Provide the (X, Y) coordinate of the cell's center where the given text is located.  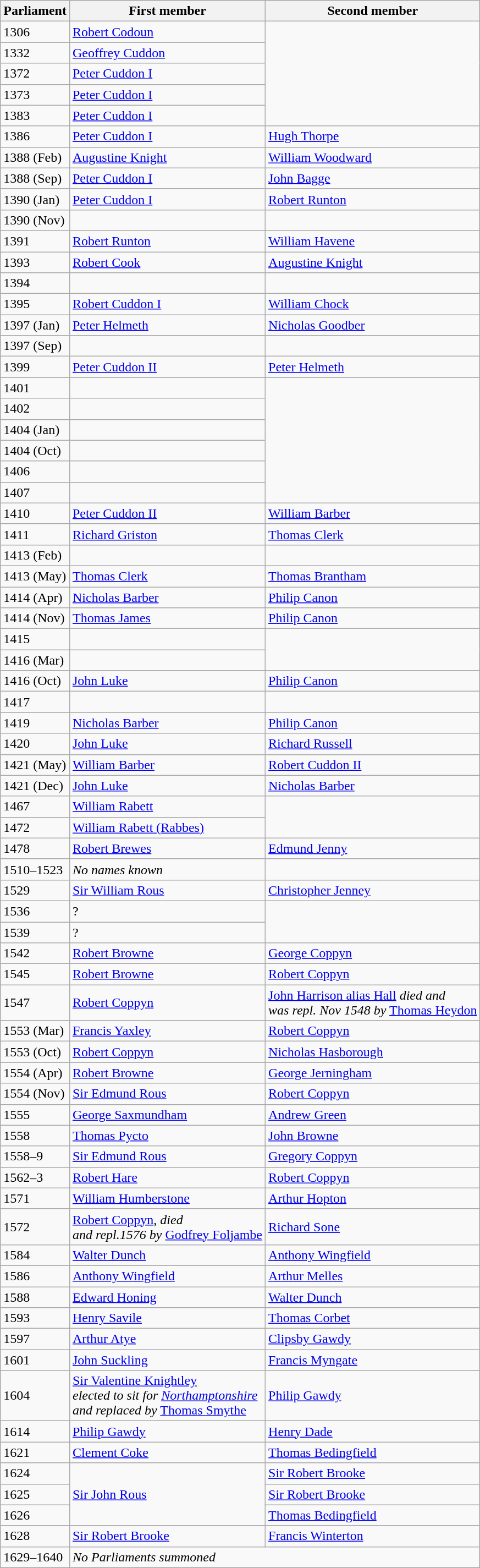
William Rabett (Rabbes) (167, 827)
1421 (May) (35, 765)
Robert Codoun (167, 32)
1472 (35, 827)
No names known (167, 869)
Thomas Pycto (167, 1136)
1545 (35, 974)
Nicholas Goodber (373, 325)
1614 (35, 1432)
1478 (35, 848)
1554 (Apr) (35, 1073)
1625 (35, 1494)
1411 (35, 534)
1547 (35, 1002)
Thomas Brantham (373, 576)
1624 (35, 1473)
1597 (35, 1339)
Sir Valentine Knightley elected to sit for Northamptonshire and replaced by Thomas Smythe (167, 1396)
Richard Russell (373, 744)
William Rabett (167, 807)
1395 (35, 304)
William Havene (373, 241)
1571 (35, 1198)
1593 (35, 1318)
1410 (35, 513)
1414 (Nov) (35, 618)
1402 (35, 409)
Geoffrey Cuddon (167, 53)
1542 (35, 953)
1386 (35, 136)
1562–3 (35, 1177)
Christopher Jenney (373, 890)
John Harrison alias Hall died and was repl. Nov 1548 by Thomas Heydon (373, 1002)
1391 (35, 241)
Richard Griston (167, 534)
Gregory Coppyn (373, 1156)
Second member (373, 11)
1406 (35, 472)
1401 (35, 388)
Arthur Atye (167, 1339)
1621 (35, 1452)
Clement Coke (167, 1452)
1416 (Mar) (35, 660)
Sir William Rous (167, 890)
John Bagge (373, 178)
1404 (Jan) (35, 430)
1421 (Dec) (35, 786)
1588 (35, 1297)
1306 (35, 32)
Richard Sone (373, 1227)
1554 (Nov) (35, 1094)
1628 (35, 1536)
1388 (Feb) (35, 157)
Henry Savile (167, 1318)
1383 (35, 116)
1604 (35, 1396)
1553 (Oct) (35, 1052)
1372 (35, 74)
1413 (Feb) (35, 555)
Robert Cuddon II (373, 765)
1601 (35, 1360)
Francis Myngate (373, 1360)
Robert Hare (167, 1177)
William Woodward (373, 157)
Edward Honing (167, 1297)
1332 (35, 53)
1629–1640 (35, 1557)
1417 (35, 702)
1416 (Oct) (35, 681)
1414 (Apr) (35, 597)
1394 (35, 283)
George Jerningham (373, 1073)
1558 (35, 1136)
1539 (35, 933)
1572 (35, 1227)
1419 (35, 723)
Robert Cook (167, 262)
1467 (35, 807)
Nicholas Hasborough (373, 1052)
1397 (Jan) (35, 325)
Thomas Corbet (373, 1318)
Francis Yaxley (167, 1031)
1390 (Jan) (35, 199)
1415 (35, 639)
Robert Coppyn, died and repl.1576 by Godfrey Foljambe (167, 1227)
Robert Cuddon I (167, 304)
1413 (May) (35, 576)
George Saxmundham (167, 1115)
1529 (35, 890)
William Chock (373, 304)
1407 (35, 492)
Henry Dade (373, 1432)
1420 (35, 744)
Parliament (35, 11)
First member (167, 11)
John Browne (373, 1136)
Robert Brewes (167, 848)
1536 (35, 911)
Sir John Rous (167, 1494)
1555 (35, 1115)
1390 (Nov) (35, 220)
1373 (35, 95)
1553 (Mar) (35, 1031)
1388 (Sep) (35, 178)
Arthur Hopton (373, 1198)
1584 (35, 1255)
1558–9 (35, 1156)
Andrew Green (373, 1115)
1586 (35, 1276)
1393 (35, 262)
No Parliaments summoned (274, 1557)
Edmund Jenny (373, 848)
1397 (Sep) (35, 346)
William Humberstone (167, 1198)
1510–1523 (35, 869)
Thomas James (167, 618)
1404 (Oct) (35, 451)
Arthur Melles (373, 1276)
Francis Winterton (373, 1536)
1399 (35, 367)
John Suckling (167, 1360)
Hugh Thorpe (373, 136)
1626 (35, 1515)
Clipsby Gawdy (373, 1339)
George Coppyn (373, 953)
